Return the (X, Y) coordinate for the center point of the cell that contains the specified text.  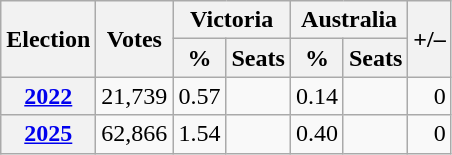
2022 (48, 96)
0.57 (200, 96)
2025 (48, 134)
Victoria (232, 20)
+/– (430, 39)
Australia (348, 20)
0.14 (316, 96)
21,739 (134, 96)
62,866 (134, 134)
Votes (134, 39)
0.40 (316, 134)
1.54 (200, 134)
Election (48, 39)
